Search for the cell housing the specified text and yield its (x, y) center coordinate. 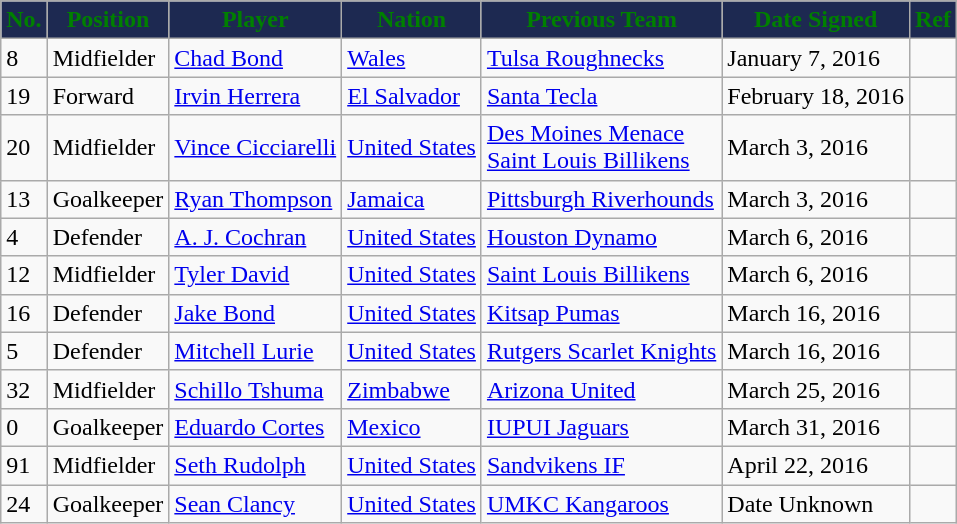
February 18, 2016 (816, 96)
No. (24, 20)
March 25, 2016 (816, 389)
January 7, 2016 (816, 58)
Sean Clancy (256, 503)
Tyler David (256, 275)
Nation (412, 20)
April 22, 2016 (816, 465)
Kitsap Pumas (601, 313)
Arizona United (601, 389)
5 (24, 351)
Mitchell Lurie (256, 351)
Seth Rudolph (256, 465)
Sandvikens IF (601, 465)
19 (24, 96)
Vince Cicciarelli (256, 148)
12 (24, 275)
A. J. Cochran (256, 237)
El Salvador (412, 96)
Date Signed (816, 20)
Saint Louis Billikens (601, 275)
16 (24, 313)
Player (256, 20)
Tulsa Roughnecks (601, 58)
8 (24, 58)
Pittsburgh Riverhounds (601, 199)
Rutgers Scarlet Knights (601, 351)
IUPUI Jaguars (601, 427)
Jake Bond (256, 313)
24 (24, 503)
Chad Bond (256, 58)
4 (24, 237)
Zimbabwe (412, 389)
March 31, 2016 (816, 427)
Santa Tecla (601, 96)
Houston Dynamo (601, 237)
Jamaica (412, 199)
Schillo Tshuma (256, 389)
Wales (412, 58)
Irvin Herrera (256, 96)
Eduardo Cortes (256, 427)
Previous Team (601, 20)
Des Moines Menace Saint Louis Billikens (601, 148)
20 (24, 148)
Ref (932, 20)
Ryan Thompson (256, 199)
91 (24, 465)
0 (24, 427)
UMKC Kangaroos (601, 503)
Mexico (412, 427)
Forward (108, 96)
Date Unknown (816, 503)
13 (24, 199)
32 (24, 389)
Position (108, 20)
